Find where the given text appears and provide that cell's center as [X, Y] coordinate. 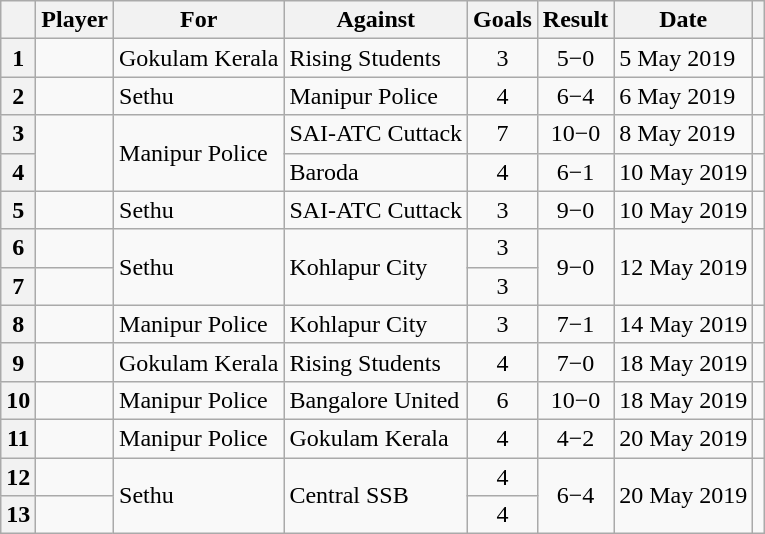
1 [18, 58]
For [199, 20]
Goals [503, 20]
Baroda [376, 172]
12 May 2019 [684, 267]
5 May 2019 [684, 58]
14 May 2019 [684, 324]
10 [18, 400]
7−1 [575, 324]
5−0 [575, 58]
Central SSB [376, 496]
8 May 2019 [684, 134]
13 [18, 515]
Result [575, 20]
8 [18, 324]
7−0 [575, 362]
6−1 [575, 172]
6 May 2019 [684, 96]
4−2 [575, 438]
12 [18, 477]
5 [18, 210]
9 [18, 362]
2 [18, 96]
Date [684, 20]
Against [376, 20]
Bangalore United [376, 400]
11 [18, 438]
Player [75, 20]
